Extract the (X, Y) coordinate from the center of the cell holding the provided text.  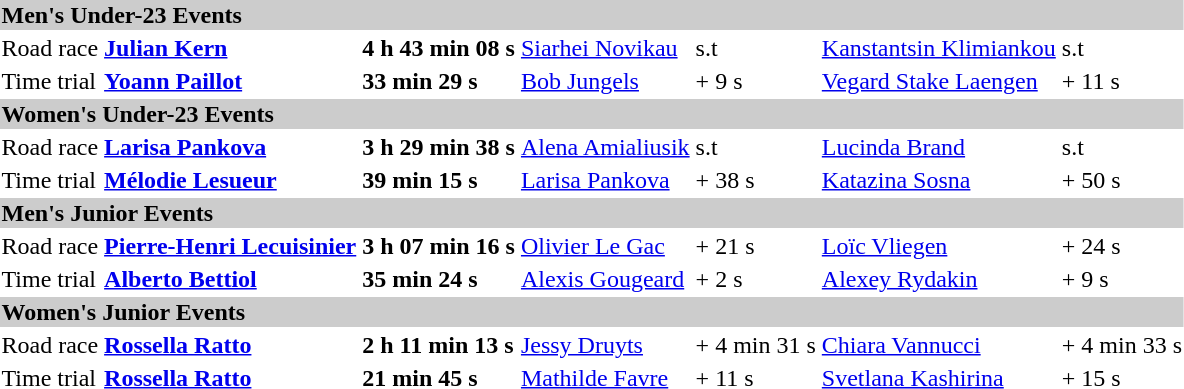
Bob Jungels (605, 81)
Rossella Ratto (230, 345)
Women's Junior Events (592, 312)
35 min 24 s (439, 279)
39 min 15 s (439, 180)
Men's Under-23 Events (592, 15)
Yoann Paillot (230, 81)
Jessy Druyts (605, 345)
+ 24 s (1122, 246)
+ 50 s (1122, 180)
3 h 07 min 16 s (439, 246)
+ 2 s (756, 279)
Alexey Rydakin (938, 279)
Loïc Vliegen (938, 246)
Alena Amialiusik (605, 147)
Julian Kern (230, 48)
Women's Under-23 Events (592, 114)
Chiara Vannucci (938, 345)
Pierre-Henri Lecuisinier (230, 246)
33 min 29 s (439, 81)
Kanstantsin Klimiankou (938, 48)
Alexis Gougeard (605, 279)
Mélodie Lesueur (230, 180)
Alberto Bettiol (230, 279)
Men's Junior Events (592, 213)
Siarhei Novikau (605, 48)
Katazina Sosna (938, 180)
+ 4 min 33 s (1122, 345)
4 h 43 min 08 s (439, 48)
+ 11 s (1122, 81)
2 h 11 min 13 s (439, 345)
+ 21 s (756, 246)
Vegard Stake Laengen (938, 81)
Lucinda Brand (938, 147)
3 h 29 min 38 s (439, 147)
Olivier Le Gac (605, 246)
+ 38 s (756, 180)
+ 4 min 31 s (756, 345)
